Pinpoint the cell where the given text exists, returning its [X, Y] midpoint coordinate. 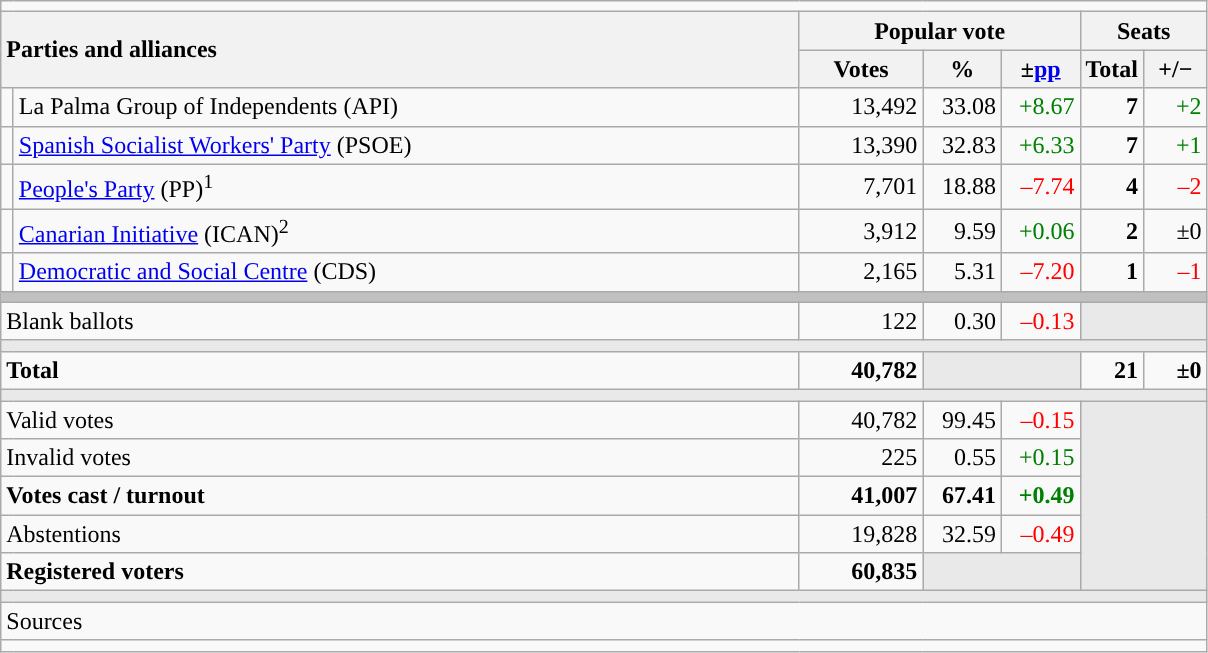
Votes [861, 69]
Registered voters [400, 572]
+/− [1176, 69]
Blank ballots [400, 321]
+0.06 [1040, 232]
Canarian Initiative (ICAN)2 [406, 232]
13,492 [861, 107]
–7.20 [1040, 272]
1 [1112, 272]
60,835 [861, 572]
% [962, 69]
122 [861, 321]
People's Party (PP)1 [406, 186]
0.55 [962, 458]
Seats [1144, 31]
225 [861, 458]
21 [1112, 370]
+8.67 [1040, 107]
Popular vote [940, 31]
Parties and alliances [400, 50]
La Palma Group of Independents (API) [406, 107]
7,701 [861, 186]
2,165 [861, 272]
18.88 [962, 186]
–0.49 [1040, 534]
+2 [1176, 107]
99.45 [962, 420]
13,390 [861, 145]
+6.33 [1040, 145]
Spanish Socialist Workers' Party (PSOE) [406, 145]
67.41 [962, 496]
–0.15 [1040, 420]
+0.49 [1040, 496]
–7.74 [1040, 186]
2 [1112, 232]
Valid votes [400, 420]
+0.15 [1040, 458]
Democratic and Social Centre (CDS) [406, 272]
–2 [1176, 186]
–1 [1176, 272]
Votes cast / turnout [400, 496]
3,912 [861, 232]
33.08 [962, 107]
+1 [1176, 145]
Invalid votes [400, 458]
19,828 [861, 534]
41,007 [861, 496]
5.31 [962, 272]
±pp [1040, 69]
–0.13 [1040, 321]
0.30 [962, 321]
32.83 [962, 145]
9.59 [962, 232]
Sources [604, 621]
4 [1112, 186]
32.59 [962, 534]
Abstentions [400, 534]
